For the text-containing cell, return its midpoint in [x, y] coordinate format. 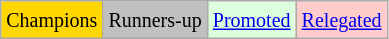
Promoted [252, 20]
Champions [52, 20]
Runners-up [155, 20]
Relegated [342, 20]
